For the text-containing cell, return its midpoint in (X, Y) coordinate format. 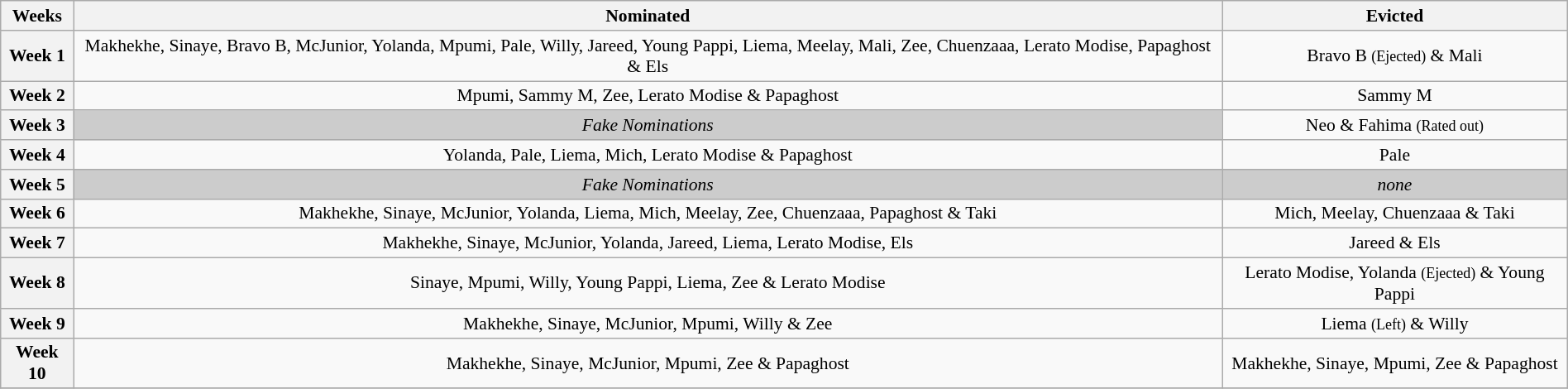
Week 8 (37, 283)
Makhekhe, Sinaye, McJunior, Yolanda, Jareed, Liema, Lerato Modise, Els (648, 243)
Week 9 (37, 324)
Weeks (37, 16)
Liema (Left) & Willy (1395, 324)
Makhekhe, Sinaye, McJunior, Yolanda, Liema, Mich, Meelay, Zee, Chuenzaaa, Papaghost & Taki (648, 214)
Week 6 (37, 214)
Week 7 (37, 243)
Week 1 (37, 56)
Lerato Modise, Yolanda (Ejected) & Young Pappi (1395, 283)
Pale (1395, 155)
none (1395, 185)
Mich, Meelay, Chuenzaaa & Taki (1395, 214)
Week 5 (37, 185)
Evicted (1395, 16)
Jareed & Els (1395, 243)
Mpumi, Sammy M, Zee, Lerato Modise & Papaghost (648, 96)
Yolanda, Pale, Liema, Mich, Lerato Modise & Papaghost (648, 155)
Nominated (648, 16)
Week 10 (37, 363)
Bravo B (Ejected) & Mali (1395, 56)
Sinaye, Mpumi, Willy, Young Pappi, Liema, Zee & Lerato Modise (648, 283)
Makhekhe, Sinaye, Mpumi, Zee & Papaghost (1395, 363)
Makhekhe, Sinaye, McJunior, Mpumi, Zee & Papaghost (648, 363)
Week 2 (37, 96)
Sammy M (1395, 96)
Week 4 (37, 155)
Makhekhe, Sinaye, McJunior, Mpumi, Willy & Zee (648, 324)
Week 3 (37, 126)
Neo & Fahima (Rated out) (1395, 126)
